Scan for the cell matching the given text and deliver its (X, Y) coordinate at center. 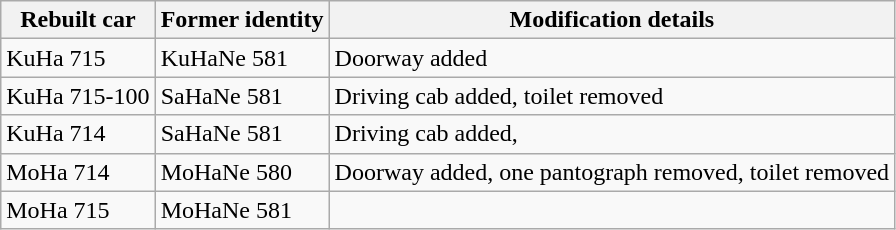
MoHaNe 581 (242, 210)
Former identity (242, 20)
MoHa 715 (78, 210)
Driving cab added, (612, 134)
KuHa 715 (78, 58)
Doorway added, one pantograph removed, toilet removed (612, 172)
Driving cab added, toilet removed (612, 96)
MoHaNe 580 (242, 172)
Rebuilt car (78, 20)
KuHa 714 (78, 134)
Doorway added (612, 58)
KuHa 715-100 (78, 96)
Modification details (612, 20)
KuHaNe 581 (242, 58)
MoHa 714 (78, 172)
